Scan for the cell matching the given text and deliver its [x, y] coordinate at center. 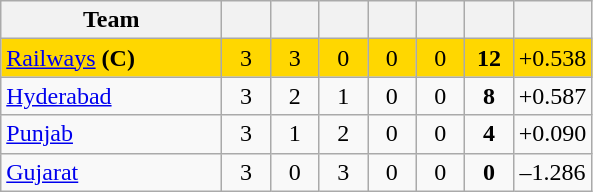
+0.538 [552, 58]
Hyderabad [112, 96]
Punjab [112, 134]
+0.587 [552, 96]
Gujarat [112, 172]
Team [112, 20]
8 [490, 96]
12 [490, 58]
4 [490, 134]
Railways (C) [112, 58]
+0.090 [552, 134]
–1.286 [552, 172]
